Identify which cell holds the provided text, then report its [X, Y] central coordinate. 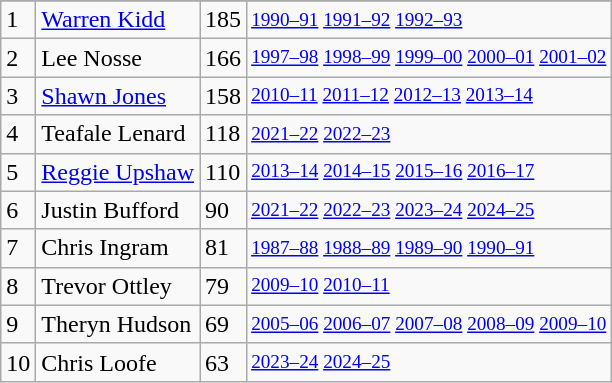
166 [224, 58]
2005–06 2006–07 2007–08 2008–09 2009–10 [429, 324]
7 [18, 248]
Justin Bufford [118, 210]
1 [18, 20]
3 [18, 96]
63 [224, 362]
2009–10 2010–11 [429, 286]
79 [224, 286]
Warren Kidd [118, 20]
2010–11 2011–12 2012–13 2013–14 [429, 96]
Chris Ingram [118, 248]
4 [18, 134]
Lee Nosse [118, 58]
1990–91 1991–92 1992–93 [429, 20]
2021–22 2022–23 [429, 134]
Teafale Lenard [118, 134]
Shawn Jones [118, 96]
2023–24 2024–25 [429, 362]
185 [224, 20]
8 [18, 286]
Theryn Hudson [118, 324]
Trevor Ottley [118, 286]
1997–98 1998–99 1999–00 2000–01 2001–02 [429, 58]
5 [18, 172]
10 [18, 362]
6 [18, 210]
Reggie Upshaw [118, 172]
1987–88 1988–89 1989–90 1990–91 [429, 248]
158 [224, 96]
2 [18, 58]
69 [224, 324]
90 [224, 210]
Chris Loofe [118, 362]
2013–14 2014–15 2015–16 2016–17 [429, 172]
110 [224, 172]
9 [18, 324]
81 [224, 248]
118 [224, 134]
2021–22 2022–23 2023–24 2024–25 [429, 210]
